From the cell containing the given text, extract its center point as (X, Y) coordinate. 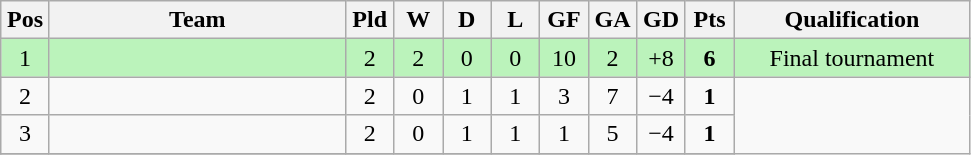
L (516, 20)
Team (197, 20)
Pld (370, 20)
6 (710, 58)
Pts (710, 20)
Pos (26, 20)
GF (564, 20)
5 (612, 134)
W (418, 20)
GD (662, 20)
+8 (662, 58)
Final tournament (852, 58)
D (466, 20)
GA (612, 20)
Qualification (852, 20)
7 (612, 96)
10 (564, 58)
